From the cell containing the given text, extract its center point as [x, y] coordinate. 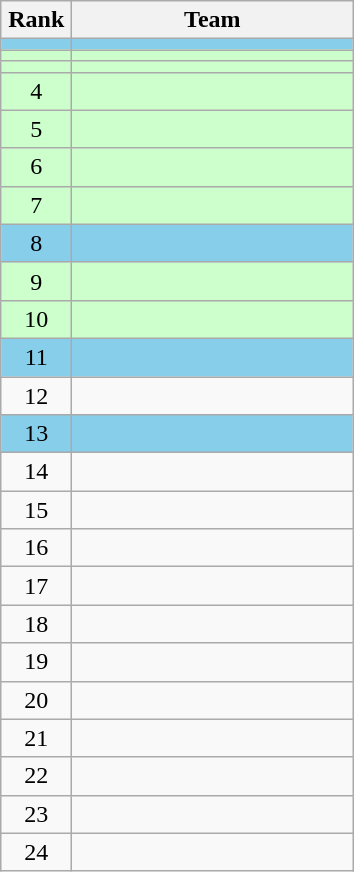
16 [36, 548]
9 [36, 281]
23 [36, 814]
6 [36, 167]
Rank [36, 20]
12 [36, 395]
22 [36, 776]
17 [36, 586]
15 [36, 510]
18 [36, 624]
8 [36, 243]
4 [36, 91]
7 [36, 205]
11 [36, 357]
20 [36, 700]
10 [36, 319]
19 [36, 662]
13 [36, 434]
24 [36, 852]
14 [36, 472]
Team [212, 20]
21 [36, 738]
5 [36, 129]
